Scan for the cell matching the given text and deliver its (x, y) coordinate at center. 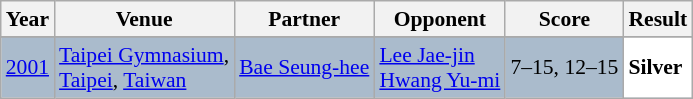
Silver (658, 68)
2001 (28, 68)
Lee Jae-jin Hwang Yu-mi (440, 68)
Score (564, 19)
Bae Seung-hee (304, 68)
7–15, 12–15 (564, 68)
Venue (144, 19)
Year (28, 19)
Opponent (440, 19)
Result (658, 19)
Partner (304, 19)
Taipei Gymnasium,Taipei, Taiwan (144, 68)
